Detect which cell encompasses the target text, then output its [X, Y] center coordinate. 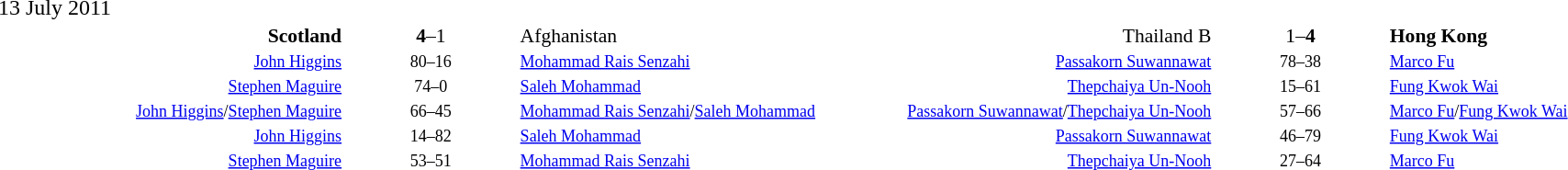
57–66 [1300, 111]
74–0 [431, 87]
15–61 [1300, 87]
Afghanistan [692, 35]
46–79 [1300, 137]
80–16 [431, 62]
Mohammad Rais Senzahi [692, 62]
14–82 [431, 137]
1–4 [1300, 35]
Mohammad Rais Senzahi/Saleh Mohammad [692, 111]
Thailand B [1039, 35]
4–1 [431, 35]
Passakorn Suwannawat/Thepchaiya Un-Nooh [1039, 111]
Thepchaiya Un-Nooh [1039, 87]
66–45 [431, 111]
78–38 [1300, 62]
